From the cell containing the given text, extract its center point as (X, Y) coordinate. 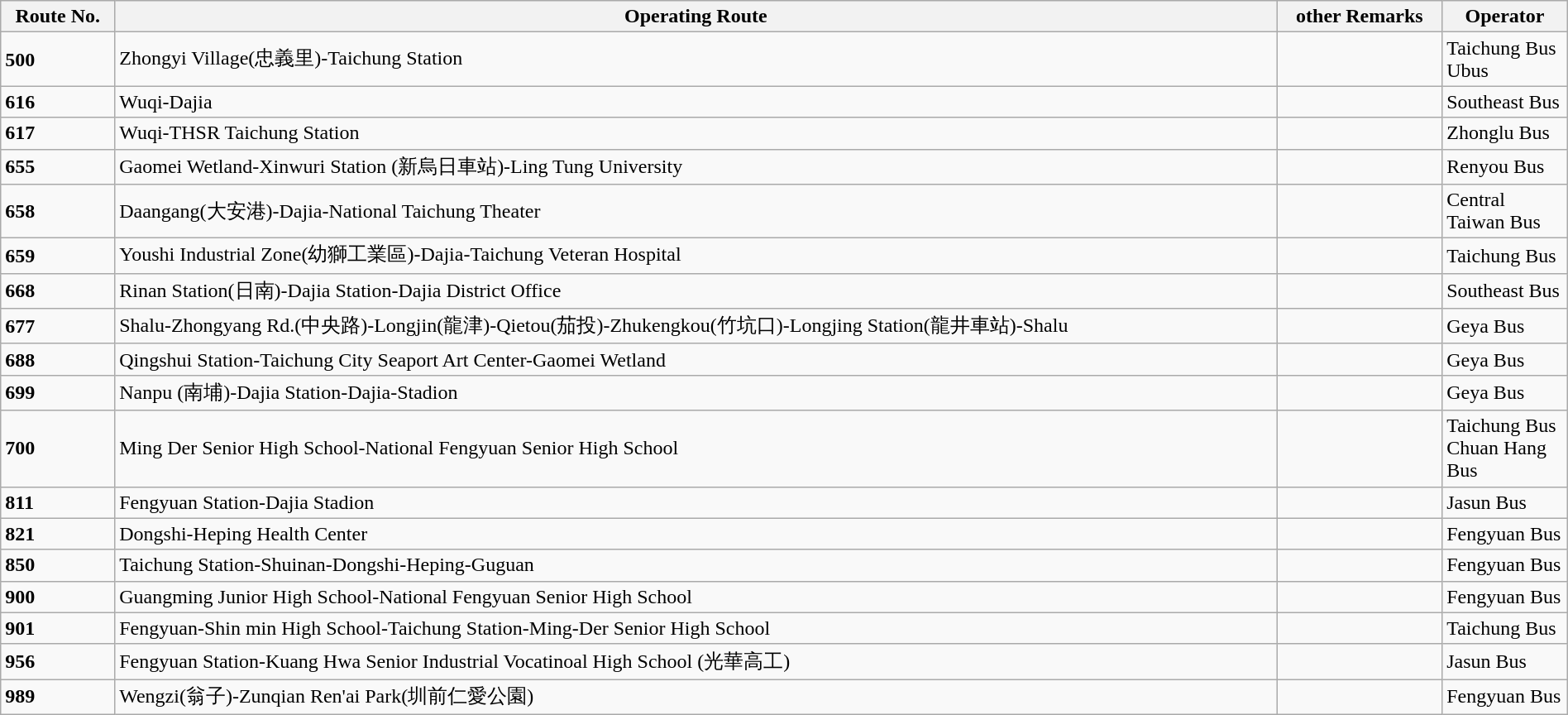
Operator (1505, 17)
Taichung BusUbus (1505, 60)
Ming Der Senior High School-National Fengyuan Senior High School (696, 449)
Nanpu (南埔)-Dajia Station-Dajia-Stadion (696, 392)
Gaomei Wetland-Xinwuri Station (新烏日車站)-Ling Tung University (696, 167)
956 (58, 662)
Youshi Industrial Zone(幼獅工業區)-Dajia-Taichung Veteran Hospital (696, 257)
811 (58, 502)
688 (58, 359)
901 (58, 628)
Renyou Bus (1505, 167)
Fengyuan-Shin min High School-Taichung Station-Ming-Der Senior High School (696, 628)
Zhonglu Bus (1505, 133)
Wuqi-THSR Taichung Station (696, 133)
658 (58, 212)
700 (58, 449)
Wuqi-Dajia (696, 102)
Qingshui Station-Taichung City Seaport Art Center-Gaomei Wetland (696, 359)
989 (58, 697)
Daangang(大安港)-Dajia-National Taichung Theater (696, 212)
other Remarks (1360, 17)
Operating Route (696, 17)
Fengyuan Station-Kuang Hwa Senior Industrial Vocatinoal High School (光華高工) (696, 662)
Taichung Station-Shuinan-Dongshi-Heping-Guguan (696, 565)
Dongshi-Heping Health Center (696, 534)
900 (58, 597)
500 (58, 60)
668 (58, 291)
Shalu-Zhongyang Rd.(中央路)-Longjin(龍津)-Qietou(茄投)-Zhukengkou(竹坑口)-Longjing Station(龍井車站)-Shalu (696, 326)
Guangming Junior High School-National Fengyuan Senior High School (696, 597)
Fengyuan Station-Dajia Stadion (696, 502)
821 (58, 534)
655 (58, 167)
Central Taiwan Bus (1505, 212)
Rinan Station(日南)-Dajia Station-Dajia District Office (696, 291)
677 (58, 326)
Zhongyi Village(忠義里)-Taichung Station (696, 60)
Wengzi(翁子)-Zunqian Ren'ai Park(圳前仁愛公園) (696, 697)
Taichung BusChuan Hang Bus (1505, 449)
617 (58, 133)
616 (58, 102)
659 (58, 257)
Route No. (58, 17)
850 (58, 565)
699 (58, 392)
